Find where the given text appears and provide that cell's center as (x, y) coordinate. 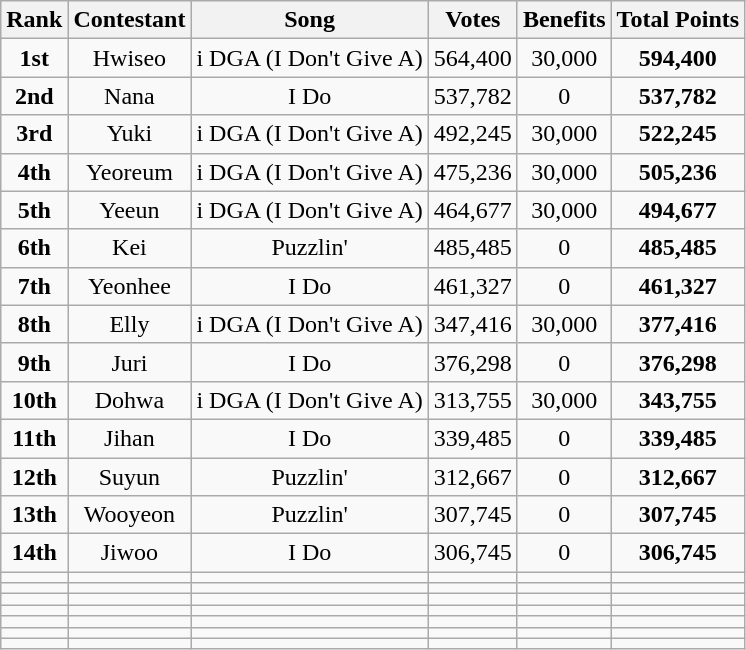
5th (34, 210)
Song (310, 20)
6th (34, 248)
564,400 (472, 58)
Suyun (130, 477)
Yuki (130, 134)
Total Points (678, 20)
8th (34, 324)
Juri (130, 362)
Wooyeon (130, 515)
Elly (130, 324)
Nana (130, 96)
Contestant (130, 20)
9th (34, 362)
Yeonhee (130, 286)
3rd (34, 134)
313,755 (472, 400)
594,400 (678, 58)
Benefits (564, 20)
475,236 (472, 172)
Rank (34, 20)
13th (34, 515)
Jiwoo (130, 553)
494,677 (678, 210)
4th (34, 172)
343,755 (678, 400)
Hwiseo (130, 58)
2nd (34, 96)
7th (34, 286)
347,416 (472, 324)
377,416 (678, 324)
Jihan (130, 438)
505,236 (678, 172)
Yeeun (130, 210)
11th (34, 438)
Dohwa (130, 400)
12th (34, 477)
522,245 (678, 134)
464,677 (472, 210)
Yeoreum (130, 172)
14th (34, 553)
492,245 (472, 134)
Kei (130, 248)
10th (34, 400)
Votes (472, 20)
1st (34, 58)
